Identify which cell holds the provided text, then report its [x, y] central coordinate. 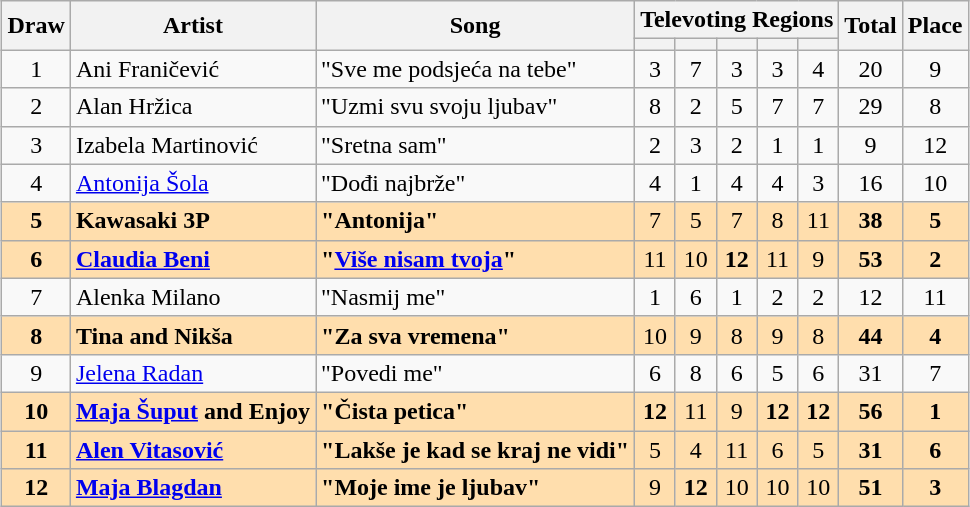
29 [871, 107]
Kawasaki 3P [192, 221]
Artist [192, 26]
Maja Šuput and Enjoy [192, 411]
"Lakše je kad se kraj ne vidi" [476, 449]
Alen Vitasović [192, 449]
Izabela Martinović [192, 145]
51 [871, 488]
Draw [36, 26]
Claudia Beni [192, 259]
"Moje ime je ljubav" [476, 488]
Maja Blagdan [192, 488]
Total [871, 26]
Antonija Šola [192, 183]
Place [935, 26]
"Dođi najbrže" [476, 183]
"Sretna sam" [476, 145]
"Povedi me" [476, 373]
44 [871, 335]
"Antonija" [476, 221]
Tina and Nikša [192, 335]
56 [871, 411]
"Sve me podsjeća na tebe" [476, 69]
53 [871, 259]
Televoting Regions [737, 20]
Alenka Milano [192, 297]
Ani Franičević [192, 69]
Song [476, 26]
"Nasmij me" [476, 297]
38 [871, 221]
Alan Hržica [192, 107]
16 [871, 183]
"Uzmi svu svoju ljubav" [476, 107]
"Za sva vremena" [476, 335]
"Čista petica" [476, 411]
"Više nisam tvoja" [476, 259]
20 [871, 69]
Jelena Radan [192, 373]
